Find where the given text appears and provide that cell's center as [X, Y] coordinate. 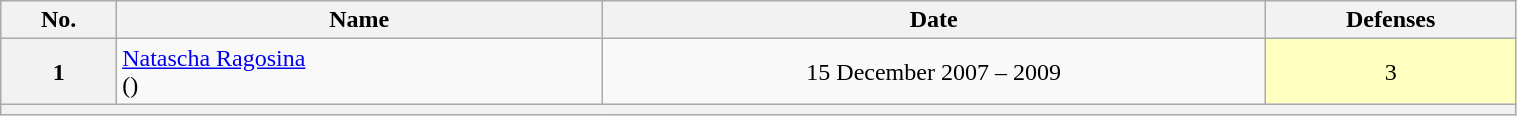
15 December 2007 – 2009 [934, 72]
Name [360, 20]
1 [59, 72]
3 [1390, 72]
No. [59, 20]
Date [934, 20]
Natascha Ragosina() [360, 72]
Defenses [1390, 20]
